Capture the cell that displays the provided text and extract its (X, Y) central coordinate. 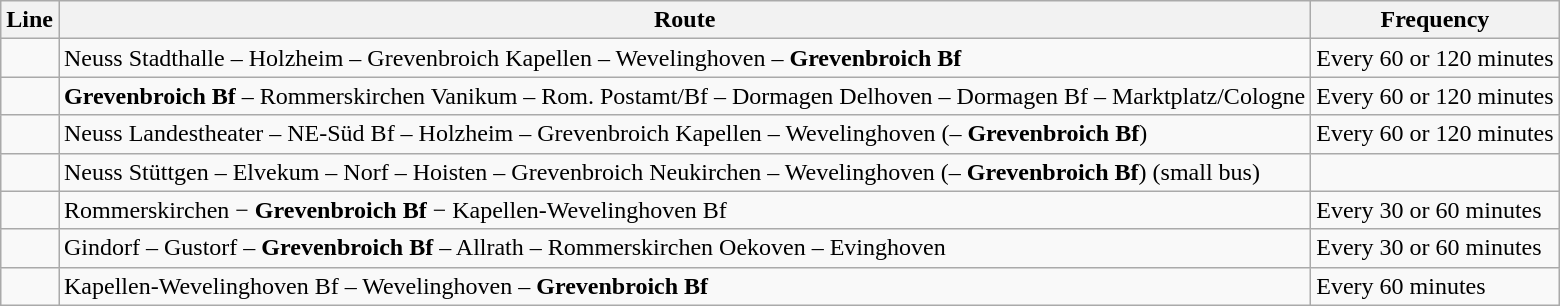
Route (684, 20)
Gindorf – Gustorf – Grevenbroich Bf – Allrath – Rommerskirchen Oekoven – Evinghoven (684, 248)
Every 60 minutes (1435, 286)
Neuss Stüttgen – Elvekum – Norf – Hoisten – Grevenbroich Neukirchen – Wevelinghoven (– Grevenbroich Bf) (small bus) (684, 172)
Rommerskirchen − Grevenbroich Bf − Kapellen-Wevelinghoven Bf (684, 210)
Line (30, 20)
Kapellen-Wevelinghoven Bf – Wevelinghoven – Grevenbroich Bf (684, 286)
Grevenbroich Bf – Rommerskirchen Vanikum – Rom. Postamt/Bf – Dormagen Delhoven – Dormagen Bf – Marktplatz/Cologne (684, 96)
Neuss Stadthalle – Holzheim – Grevenbroich Kapellen – Wevelinghoven – Grevenbroich Bf (684, 58)
Frequency (1435, 20)
Neuss Landestheater – NE-Süd Bf – Holzheim – Grevenbroich Kapellen – Wevelinghoven (– Grevenbroich Bf) (684, 134)
